Identify which cell holds the provided text, then report its (X, Y) central coordinate. 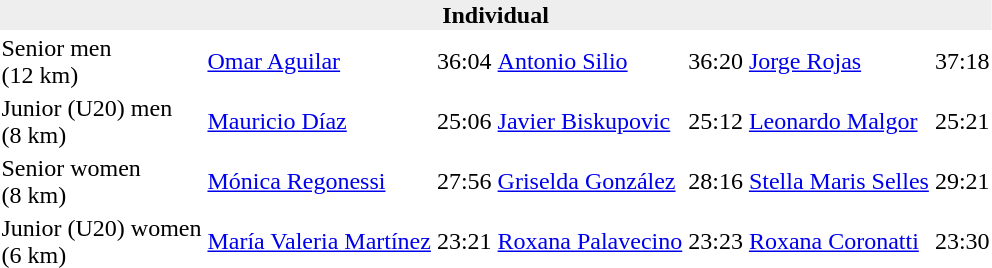
Stella Maris Selles (838, 182)
Javier Biskupovic (590, 122)
Junior (U20) men(8 km) (102, 122)
Mauricio Díaz (319, 122)
Griselda González (590, 182)
Leonardo Malgor (838, 122)
37:18 (962, 62)
Senior men(12 km) (102, 62)
Individual (496, 15)
Antonio Silio (590, 62)
Omar Aguilar (319, 62)
25:12 (716, 122)
36:20 (716, 62)
29:21 (962, 182)
27:56 (464, 182)
Senior women(8 km) (102, 182)
25:21 (962, 122)
Jorge Rojas (838, 62)
25:06 (464, 122)
36:04 (464, 62)
Mónica Regonessi (319, 182)
28:16 (716, 182)
